From the cell containing the given text, extract its center point as (X, Y) coordinate. 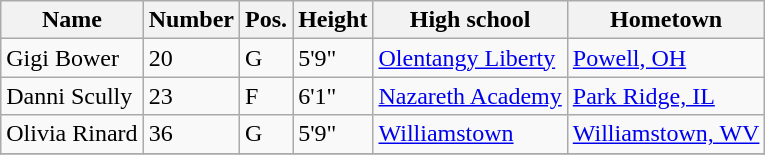
Name (72, 20)
6'1" (333, 96)
Williamstown (470, 134)
Hometown (666, 20)
20 (191, 58)
Olentangy Liberty (470, 58)
36 (191, 134)
23 (191, 96)
Olivia Rinard (72, 134)
Powell, OH (666, 58)
Gigi Bower (72, 58)
Park Ridge, IL (666, 96)
F (266, 96)
Williamstown, WV (666, 134)
Number (191, 20)
Height (333, 20)
Nazareth Academy (470, 96)
High school (470, 20)
Danni Scully (72, 96)
Pos. (266, 20)
